Determine the [X, Y] coordinate at the center of the cell enclosing the given text.  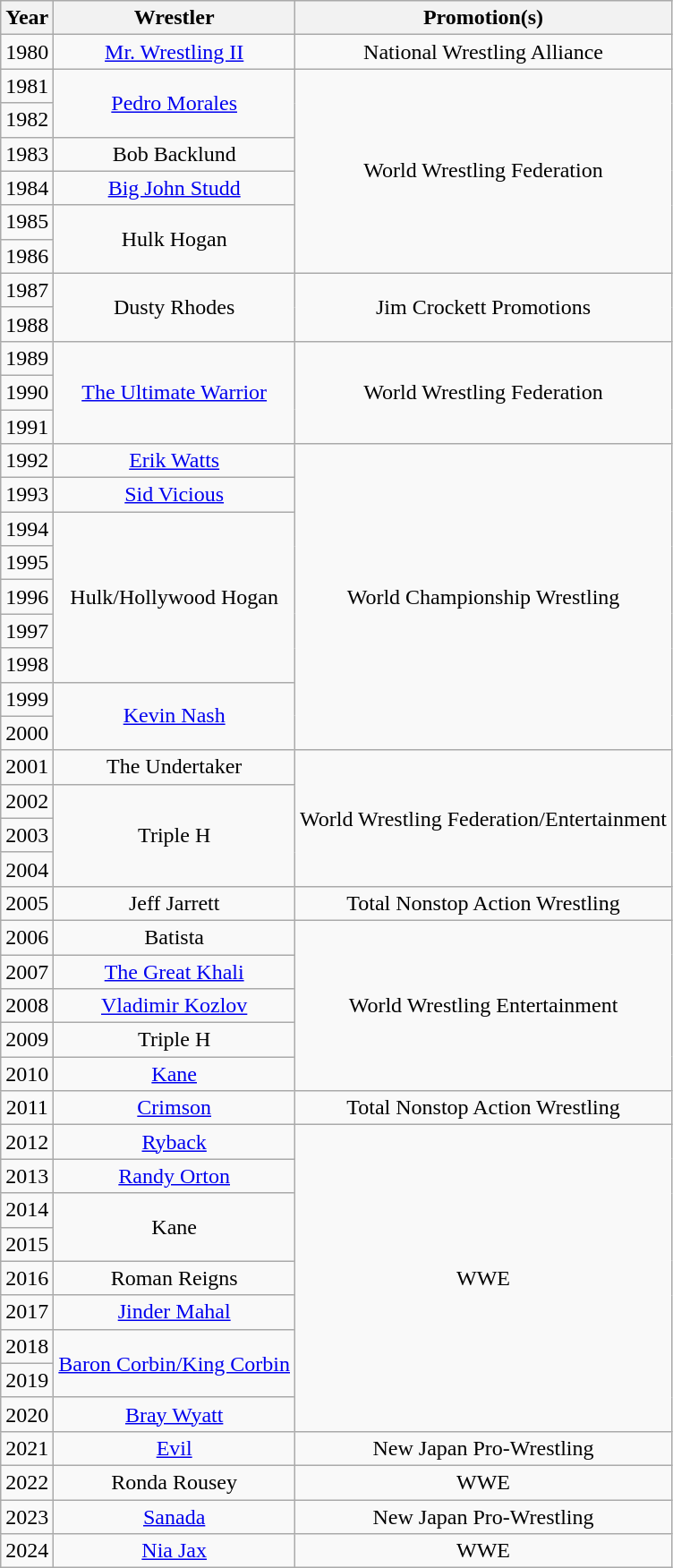
Mr. Wrestling II [175, 52]
Pedro Morales [175, 103]
Randy Orton [175, 1176]
2024 [27, 1551]
2015 [27, 1244]
1990 [27, 392]
2016 [27, 1278]
1992 [27, 461]
Year [27, 18]
Promotion(s) [483, 18]
1991 [27, 427]
Vladimir Kozlov [175, 1006]
Batista [175, 937]
1999 [27, 699]
2001 [27, 767]
2011 [27, 1108]
1989 [27, 358]
The Ultimate Warrior [175, 392]
Dusty Rhodes [175, 307]
Bob Backlund [175, 154]
2007 [27, 971]
Nia Jax [175, 1551]
Jeff Jarrett [175, 903]
2002 [27, 801]
2005 [27, 903]
World Wrestling Entertainment [483, 1005]
Roman Reigns [175, 1278]
2013 [27, 1176]
1988 [27, 324]
2000 [27, 733]
Evil [175, 1448]
1981 [27, 86]
1995 [27, 563]
Jim Crockett Promotions [483, 307]
Erik Watts [175, 461]
World Wrestling Federation/Entertainment [483, 818]
2018 [27, 1346]
World Championship Wrestling [483, 598]
2006 [27, 937]
1985 [27, 222]
Hulk/Hollywood Hogan [175, 597]
1998 [27, 665]
1993 [27, 495]
2003 [27, 835]
1987 [27, 290]
The Great Khali [175, 971]
2019 [27, 1380]
Hulk Hogan [175, 239]
2009 [27, 1040]
1983 [27, 154]
1984 [27, 188]
Sid Vicious [175, 495]
2023 [27, 1517]
2021 [27, 1448]
2010 [27, 1074]
Kevin Nash [175, 716]
Wrestler [175, 18]
Jinder Mahal [175, 1312]
2004 [27, 869]
Baron Corbin/King Corbin [175, 1363]
1980 [27, 52]
1994 [27, 529]
Ronda Rousey [175, 1482]
2017 [27, 1312]
2008 [27, 1006]
Sanada [175, 1517]
National Wrestling Alliance [483, 52]
1986 [27, 256]
Crimson [175, 1108]
2014 [27, 1210]
1997 [27, 631]
2012 [27, 1142]
2020 [27, 1414]
Ryback [175, 1142]
The Undertaker [175, 767]
1982 [27, 120]
1996 [27, 597]
Big John Studd [175, 188]
Bray Wyatt [175, 1414]
2022 [27, 1482]
